From the cell containing the given text, extract its center point as [X, Y] coordinate. 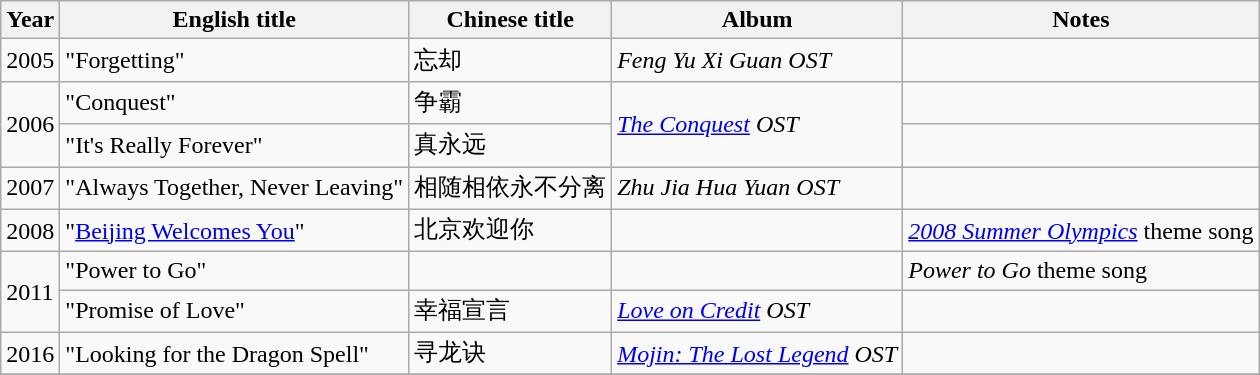
2008 [30, 230]
忘却 [510, 60]
Chinese title [510, 20]
Power to Go theme song [1081, 271]
The Conquest OST [758, 124]
Year [30, 20]
Zhu Jia Hua Yuan OST [758, 188]
"Beijing Welcomes You" [234, 230]
北京欢迎你 [510, 230]
争霸 [510, 102]
Mojin: The Lost Legend OST [758, 354]
English title [234, 20]
真永远 [510, 146]
"Power to Go" [234, 271]
Notes [1081, 20]
"Promise of Love" [234, 312]
2006 [30, 124]
2007 [30, 188]
"Forgetting" [234, 60]
寻龙诀 [510, 354]
2008 Summer Olympics theme song [1081, 230]
"It's Really Forever" [234, 146]
相随相依永不分离 [510, 188]
Feng Yu Xi Guan OST [758, 60]
Album [758, 20]
2005 [30, 60]
"Looking for the Dragon Spell" [234, 354]
"Conquest" [234, 102]
"Always Together, Never Leaving" [234, 188]
幸福宣言 [510, 312]
2016 [30, 354]
Love on Credit OST [758, 312]
2011 [30, 292]
